Return the (X, Y) coordinate for the center point of the cell that contains the specified text.  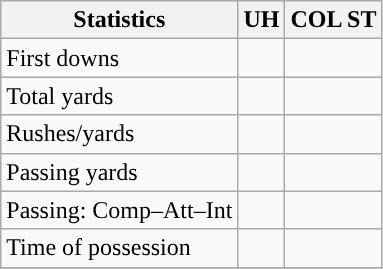
UH (262, 20)
Passing: Comp–Att–Int (120, 210)
Rushes/yards (120, 134)
Passing yards (120, 172)
First downs (120, 58)
Statistics (120, 20)
Time of possession (120, 248)
COL ST (334, 20)
Total yards (120, 96)
